Determine the [x, y] coordinate at the center of the cell enclosing the given text.  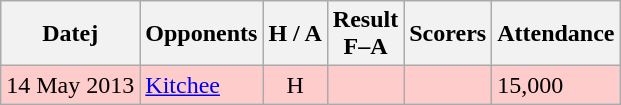
ResultF–A [365, 34]
15,000 [556, 85]
Attendance [556, 34]
H [295, 85]
Opponents [202, 34]
Scorers [448, 34]
14 May 2013 [70, 85]
Datej [70, 34]
H / A [295, 34]
Kitchee [202, 85]
